Extract the (x, y) coordinate from the center of the cell holding the provided text.  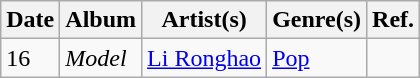
16 (30, 58)
Artist(s) (204, 20)
Model (101, 58)
Album (101, 20)
Ref. (394, 20)
Genre(s) (317, 20)
Pop (317, 58)
Li Ronghao (204, 58)
Date (30, 20)
